Find where the given text appears and provide that cell's center as [x, y] coordinate. 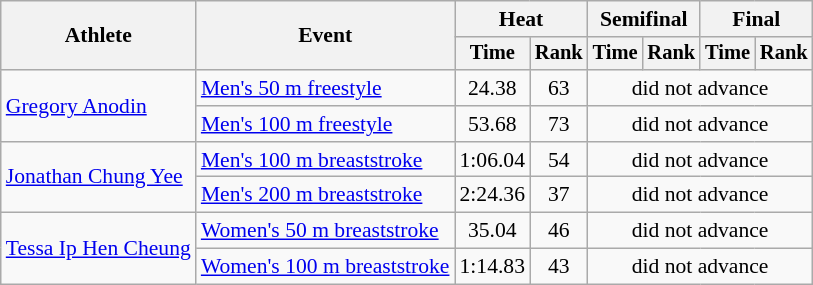
Gregory Anodin [98, 106]
Men's 50 m freestyle [326, 88]
24.38 [492, 88]
Jonathan Chung Yee [98, 178]
Women's 100 m breaststroke [326, 267]
Heat [520, 19]
Men's 100 m freestyle [326, 124]
Athlete [98, 36]
73 [559, 124]
Men's 200 m breaststroke [326, 195]
35.04 [492, 231]
54 [559, 160]
Women's 50 m breaststroke [326, 231]
1:06.04 [492, 160]
63 [559, 88]
Event [326, 36]
Final [756, 19]
37 [559, 195]
2:24.36 [492, 195]
53.68 [492, 124]
Semifinal [644, 19]
Tessa Ip Hen Cheung [98, 248]
46 [559, 231]
Men's 100 m breaststroke [326, 160]
1:14.83 [492, 267]
43 [559, 267]
